Detect which cell encompasses the target text, then output its [X, Y] center coordinate. 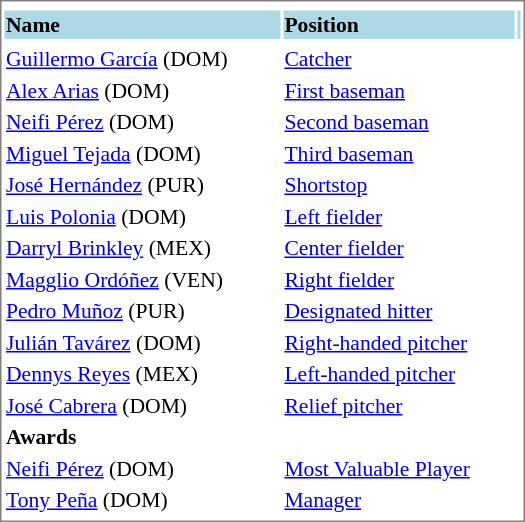
Third baseman [398, 154]
Most Valuable Player [398, 468]
Second baseman [398, 122]
José Hernández (PUR) [142, 185]
Right fielder [398, 280]
Awards [142, 437]
Manager [398, 500]
Miguel Tejada (DOM) [142, 154]
Darryl Brinkley (MEX) [142, 248]
José Cabrera (DOM) [142, 406]
Dennys Reyes (MEX) [142, 374]
Alex Arias (DOM) [142, 90]
Name [142, 24]
Right-handed pitcher [398, 342]
Luis Polonia (DOM) [142, 216]
Relief pitcher [398, 406]
Tony Peña (DOM) [142, 500]
Designated hitter [398, 311]
Left fielder [398, 216]
Magglio Ordóñez (VEN) [142, 280]
First baseman [398, 90]
Pedro Muñoz (PUR) [142, 311]
Shortstop [398, 185]
Center fielder [398, 248]
Left-handed pitcher [398, 374]
Position [398, 24]
Julián Tavárez (DOM) [142, 342]
Guillermo García (DOM) [142, 59]
Catcher [398, 59]
